Capture the cell that displays the provided text and extract its [X, Y] central coordinate. 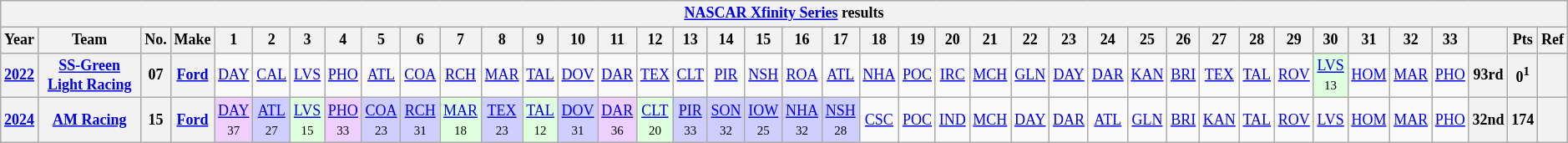
IRC [952, 75]
29 [1294, 40]
24 [1107, 40]
NHA32 [802, 120]
IND [952, 120]
No. [155, 40]
21 [990, 40]
TEX23 [502, 120]
DAR36 [618, 120]
11 [618, 40]
32nd [1488, 120]
7 [461, 40]
23 [1069, 40]
DAY37 [234, 120]
NASCAR Xfinity Series results [784, 13]
19 [918, 40]
AM Racing [89, 120]
NSH28 [840, 120]
PIR33 [690, 120]
TAL12 [540, 120]
COA [421, 75]
IOW25 [763, 120]
CAL [272, 75]
LVS15 [307, 120]
10 [578, 40]
6 [421, 40]
14 [726, 40]
9 [540, 40]
NHA [879, 75]
CLT20 [655, 120]
12 [655, 40]
NSH [763, 75]
Team [89, 40]
25 [1147, 40]
30 [1331, 40]
Year [20, 40]
2 [272, 40]
Make [192, 40]
5 [381, 40]
COA23 [381, 120]
32 [1411, 40]
01 [1523, 75]
RCH [461, 75]
Pts [1523, 40]
DOV [578, 75]
2022 [20, 75]
SON32 [726, 120]
2024 [20, 120]
26 [1184, 40]
PHO33 [344, 120]
SS-Green Light Racing [89, 75]
174 [1523, 120]
CLT [690, 75]
8 [502, 40]
1 [234, 40]
93rd [1488, 75]
17 [840, 40]
31 [1369, 40]
28 [1257, 40]
22 [1030, 40]
MAR18 [461, 120]
ROA [802, 75]
20 [952, 40]
RCH31 [421, 120]
3 [307, 40]
PIR [726, 75]
Ref [1553, 40]
07 [155, 75]
CSC [879, 120]
LVS13 [1331, 75]
16 [802, 40]
13 [690, 40]
18 [879, 40]
4 [344, 40]
27 [1219, 40]
ATL27 [272, 120]
DOV31 [578, 120]
33 [1449, 40]
